Output the (X, Y) coordinate of the center of the cell containing the given text.  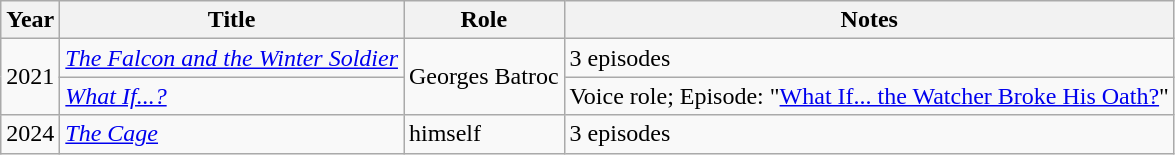
2021 (30, 77)
Title (232, 20)
Georges Batroc (484, 77)
What If...? (232, 96)
The Falcon and the Winter Soldier (232, 58)
himself (484, 134)
Year (30, 20)
The Cage (232, 134)
Notes (869, 20)
Voice role; Episode: "What If... the Watcher Broke His Oath?" (869, 96)
Role (484, 20)
2024 (30, 134)
